Determine the (X, Y) coordinate at the center of the cell enclosing the given text.  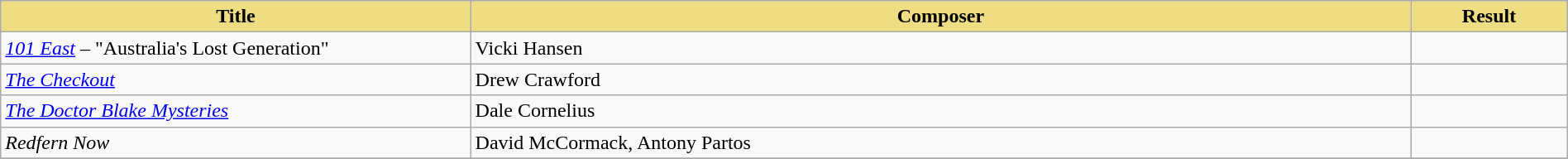
The Checkout (236, 79)
Vicki Hansen (941, 48)
The Doctor Blake Mysteries (236, 111)
Composer (941, 17)
Redfern Now (236, 142)
Result (1489, 17)
Title (236, 17)
Drew Crawford (941, 79)
Dale Cornelius (941, 111)
David McCormack, Antony Partos (941, 142)
101 East – "Australia's Lost Generation" (236, 48)
